Output the (X, Y) coordinate of the center of the cell containing the given text.  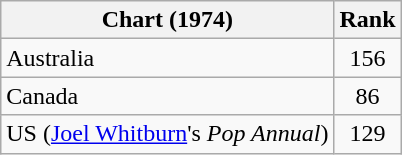
156 (368, 58)
Canada (168, 96)
129 (368, 134)
Rank (368, 20)
Chart (1974) (168, 20)
US (Joel Whitburn's Pop Annual) (168, 134)
Australia (168, 58)
86 (368, 96)
